Capture the cell that displays the provided text and extract its (x, y) central coordinate. 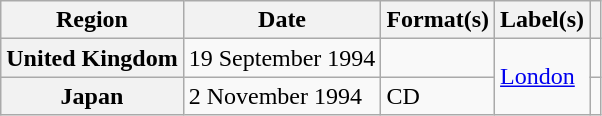
2 November 1994 (282, 96)
United Kingdom (92, 58)
Japan (92, 96)
Format(s) (438, 20)
Region (92, 20)
CD (438, 96)
Date (282, 20)
Label(s) (542, 20)
London (542, 77)
19 September 1994 (282, 58)
